Find where the given text appears and provide that cell's center as [X, Y] coordinate. 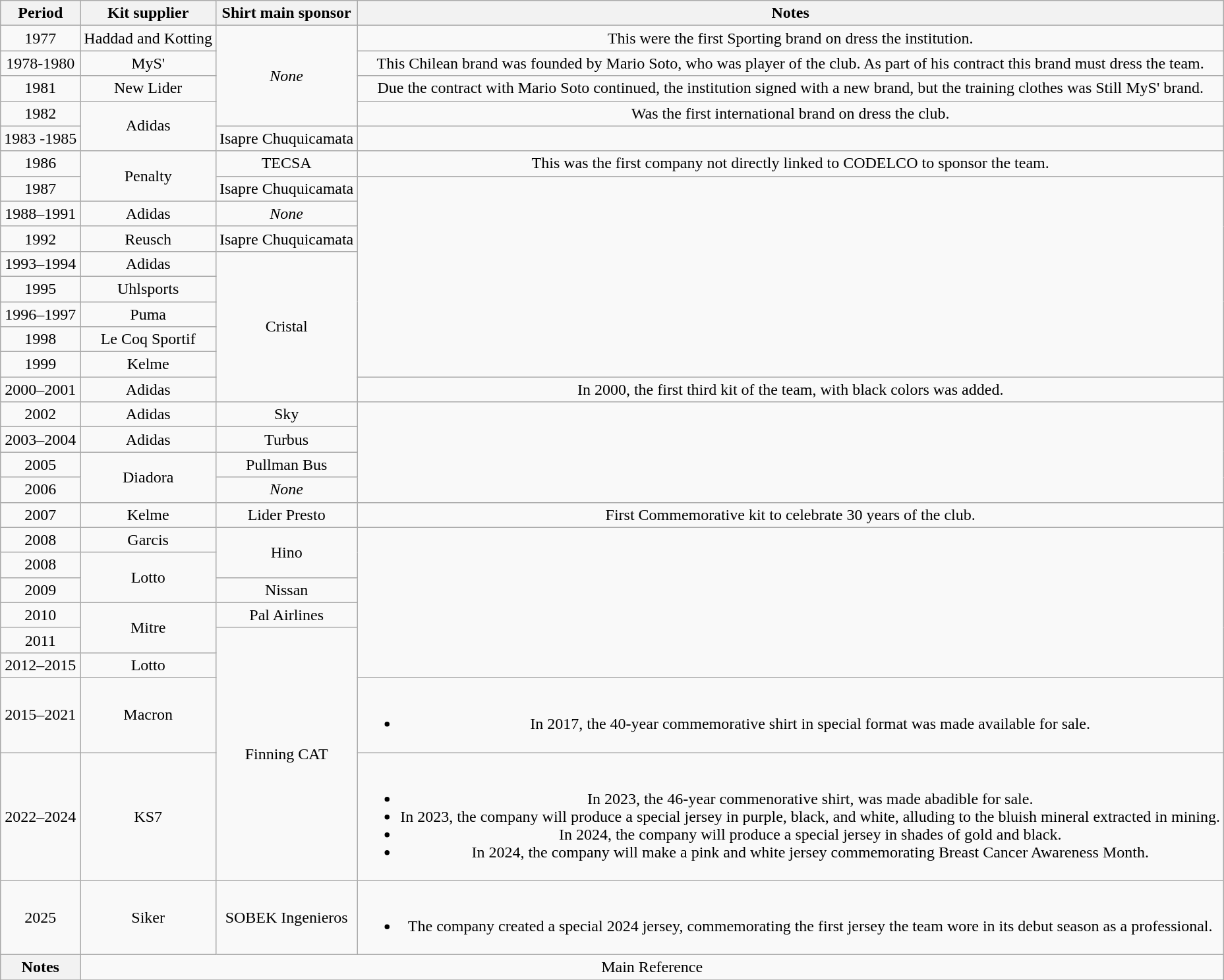
1987 [41, 188]
2000–2001 [41, 389]
SOBEK Ingenieros [286, 917]
Main Reference [653, 967]
First Commemorative kit to celebrate 30 years of the club. [791, 515]
1986 [41, 163]
In 2017, the 40-year commemorative shirt in special format was made available for sale. [791, 714]
MyS' [148, 63]
1981 [41, 88]
2003–2004 [41, 440]
2025 [41, 917]
Diadora [148, 477]
This was the first company not directly linked to CODELCO to sponsor the team. [791, 163]
Macron [148, 714]
2006 [41, 490]
Sky [286, 415]
Haddad and Kotting [148, 38]
1977 [41, 38]
Hino [286, 552]
Kit supplier [148, 13]
This were the first Sporting brand on dress the institution. [791, 38]
Finning CAT [286, 754]
1996–1997 [41, 314]
1988–1991 [41, 214]
The company created a special 2024 jersey, commemorating the first jersey the team wore in its debut season as a professional. [791, 917]
Uhlsports [148, 289]
Nissan [286, 590]
2002 [41, 415]
2022–2024 [41, 817]
Turbus [286, 440]
2015–2021 [41, 714]
Garcis [148, 540]
Period [41, 13]
TECSA [286, 163]
2005 [41, 465]
1998 [41, 339]
2011 [41, 640]
2009 [41, 590]
Due the contract with Mario Soto continued, the institution signed with a new brand, but the training clothes was Still MyS' brand. [791, 88]
In 2000, the first third kit of the team, with black colors was added. [791, 389]
Was the first international brand on dress the club. [791, 113]
KS7 [148, 817]
Le Coq Sportif [148, 339]
1983 -1985 [41, 138]
This Chilean brand was founded by Mario Soto, who was player of the club. As part of his contract this brand must dress the team. [791, 63]
Pullman Bus [286, 465]
Lider Presto [286, 515]
1982 [41, 113]
1995 [41, 289]
2007 [41, 515]
1993–1994 [41, 264]
2010 [41, 615]
Penalty [148, 176]
Shirt main sponsor [286, 13]
2012–2015 [41, 665]
Pal Airlines [286, 615]
1992 [41, 239]
Cristal [286, 326]
1978-1980 [41, 63]
Puma [148, 314]
1999 [41, 364]
Mitre [148, 627]
Reusch [148, 239]
Siker [148, 917]
New Lider [148, 88]
